For the text-containing cell, return its midpoint in (x, y) coordinate format. 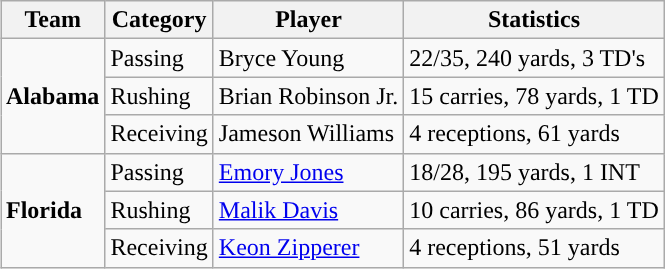
22/35, 240 yards, 3 TD's (534, 58)
Category (159, 20)
Brian Robinson Jr. (308, 96)
18/28, 195 yards, 1 INT (534, 172)
Alabama (52, 96)
Player (308, 20)
Statistics (534, 20)
Emory Jones (308, 172)
15 carries, 78 yards, 1 TD (534, 96)
Bryce Young (308, 58)
4 receptions, 61 yards (534, 134)
Team (52, 20)
Jameson Williams (308, 134)
Florida (52, 210)
Malik Davis (308, 210)
4 receptions, 51 yards (534, 248)
Keon Zipperer (308, 248)
10 carries, 86 yards, 1 TD (534, 210)
